For the text-containing cell, return its midpoint in (X, Y) coordinate format. 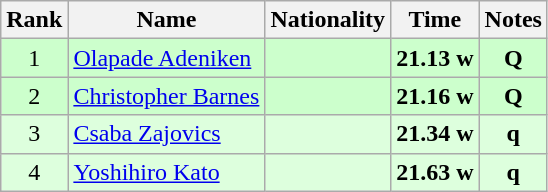
4 (34, 172)
21.34 w (435, 134)
21.13 w (435, 58)
3 (34, 134)
21.16 w (435, 96)
2 (34, 96)
Name (166, 20)
Time (435, 20)
Rank (34, 20)
Nationality (328, 20)
Christopher Barnes (166, 96)
Olapade Adeniken (166, 58)
21.63 w (435, 172)
Yoshihiro Kato (166, 172)
Csaba Zajovics (166, 134)
Notes (513, 20)
1 (34, 58)
